Provide the [x, y] coordinate of the cell's center where the given text is located.  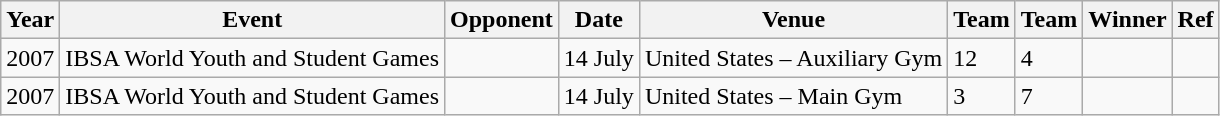
Winner [1128, 20]
3 [982, 96]
Opponent [502, 20]
7 [1049, 96]
Year [30, 20]
United States – Main Gym [793, 96]
Date [598, 20]
12 [982, 58]
United States – Auxiliary Gym [793, 58]
Event [252, 20]
Venue [793, 20]
Ref [1196, 20]
4 [1049, 58]
